Provide the (x, y) coordinate of the cell's center where the given text is located.  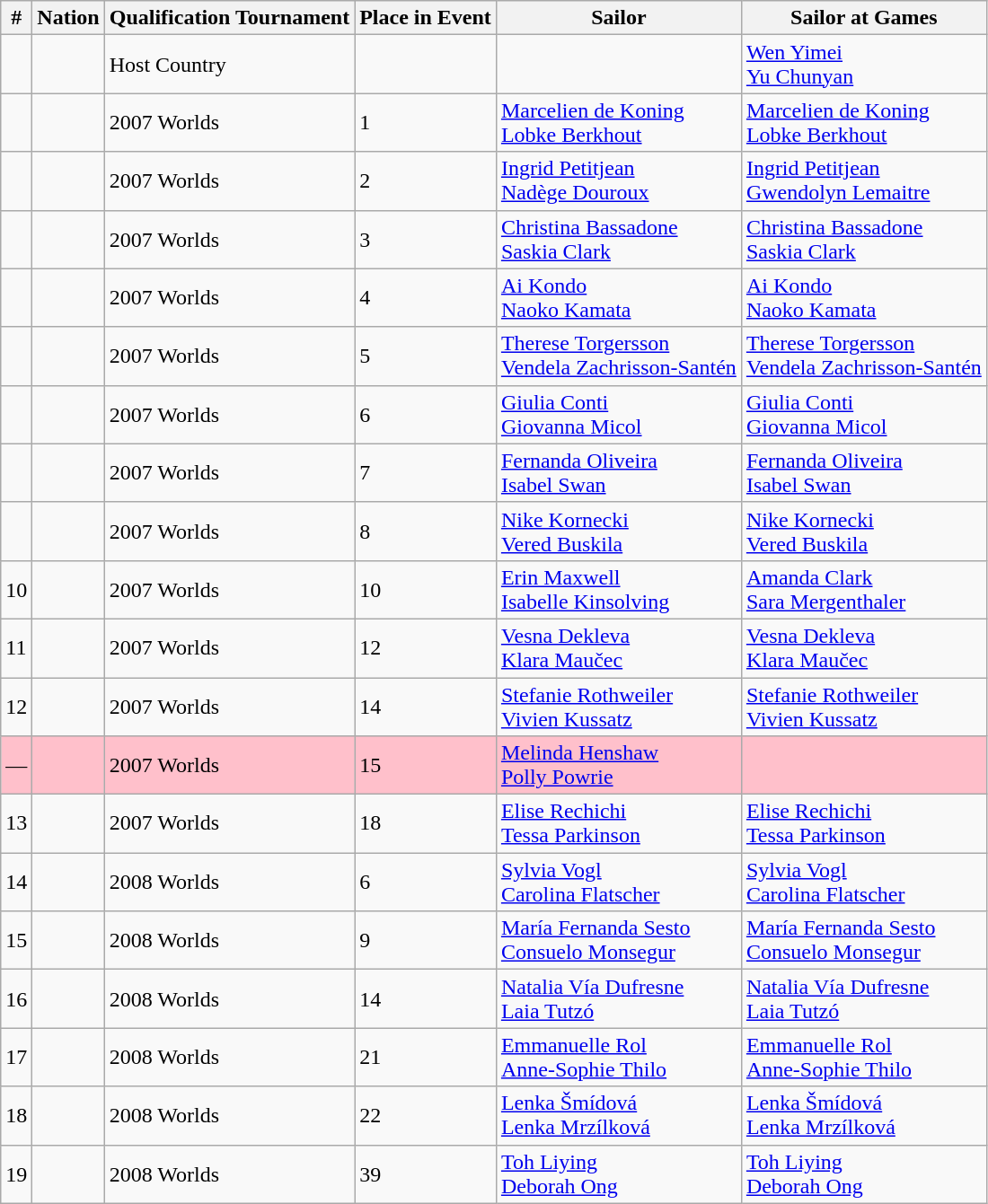
Erin MaxwellIsabelle Kinsolving (618, 589)
39 (426, 1174)
3 (426, 239)
16 (16, 998)
— (16, 765)
13 (16, 824)
# (16, 18)
Melinda HenshawPolly Powrie (618, 765)
2 (426, 181)
Sailor (618, 18)
Amanda ClarkSara Mergenthaler (864, 589)
Ingrid PetitjeanNadège Douroux (618, 181)
Wen YimeiYu Chunyan (864, 65)
22 (426, 1115)
19 (16, 1174)
4 (426, 298)
8 (426, 532)
Host Country (229, 65)
21 (426, 1058)
5 (426, 356)
Nation (68, 18)
1 (426, 122)
11 (16, 648)
Sailor at Games (864, 18)
Qualification Tournament (229, 18)
9 (426, 941)
7 (426, 472)
Place in Event (426, 18)
17 (16, 1058)
Ingrid PetitjeanGwendolyn Lemaitre (864, 181)
